Return (X, Y) of the center of cell containing provided text 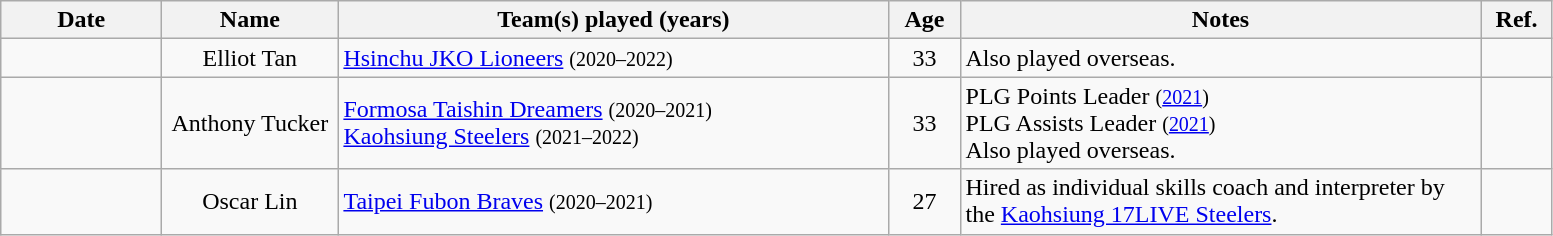
Age (924, 20)
27 (924, 202)
Notes (1220, 20)
Also played overseas. (1220, 58)
Elliot Tan (250, 58)
Hsinchu JKO Lioneers (2020–2022) (614, 58)
Oscar Lin (250, 202)
Taipei Fubon Braves (2020–2021) (614, 202)
PLG Points Leader (2021)PLG Assists Leader (2021)Also played overseas. (1220, 123)
Date (82, 20)
Ref. (1516, 20)
Hired as individual skills coach and interpreter by the Kaohsiung 17LIVE Steelers. (1220, 202)
Formosa Taishin Dreamers (2020–2021)Kaohsiung Steelers (2021–2022) (614, 123)
Team(s) played (years) (614, 20)
Name (250, 20)
Anthony Tucker (250, 123)
